From the cell containing the given text, extract its center point as [x, y] coordinate. 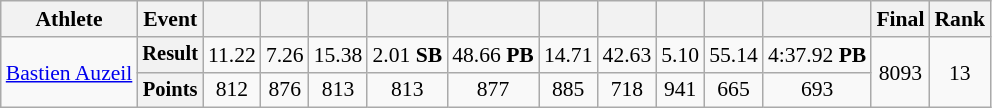
665 [734, 90]
941 [680, 90]
55.14 [734, 55]
15.38 [338, 55]
Points [170, 90]
42.63 [628, 55]
Result [170, 55]
Rank [960, 19]
14.71 [568, 55]
13 [960, 72]
7.26 [285, 55]
885 [568, 90]
718 [628, 90]
8093 [900, 72]
4:37.92 PB [817, 55]
Bastien Auzeil [70, 72]
11.22 [232, 55]
2.01 SB [407, 55]
876 [285, 90]
5.10 [680, 55]
Final [900, 19]
48.66 PB [493, 55]
Athlete [70, 19]
877 [493, 90]
812 [232, 90]
Event [170, 19]
693 [817, 90]
